Search for the cell housing the specified text and yield its (X, Y) center coordinate. 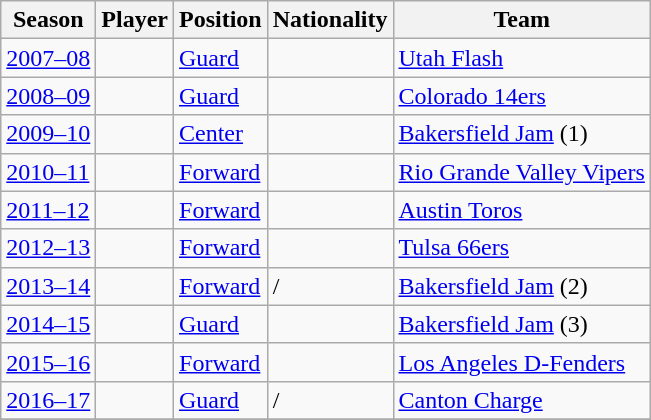
Los Angeles D-Fenders (522, 362)
Rio Grande Valley Vipers (522, 172)
Canton Charge (522, 400)
2007–08 (48, 58)
Tulsa 66ers (522, 248)
2011–12 (48, 210)
Colorado 14ers (522, 96)
Utah Flash (522, 58)
Nationality (330, 20)
Bakersfield Jam (1) (522, 134)
Austin Toros (522, 210)
Center (221, 134)
Team (522, 20)
Season (48, 20)
2016–17 (48, 400)
2008–09 (48, 96)
Bakersfield Jam (3) (522, 324)
2014–15 (48, 324)
2010–11 (48, 172)
Bakersfield Jam (2) (522, 286)
Position (221, 20)
2013–14 (48, 286)
Player (135, 20)
2015–16 (48, 362)
2009–10 (48, 134)
2012–13 (48, 248)
